Extract the [x, y] coordinate from the center of the cell holding the provided text.  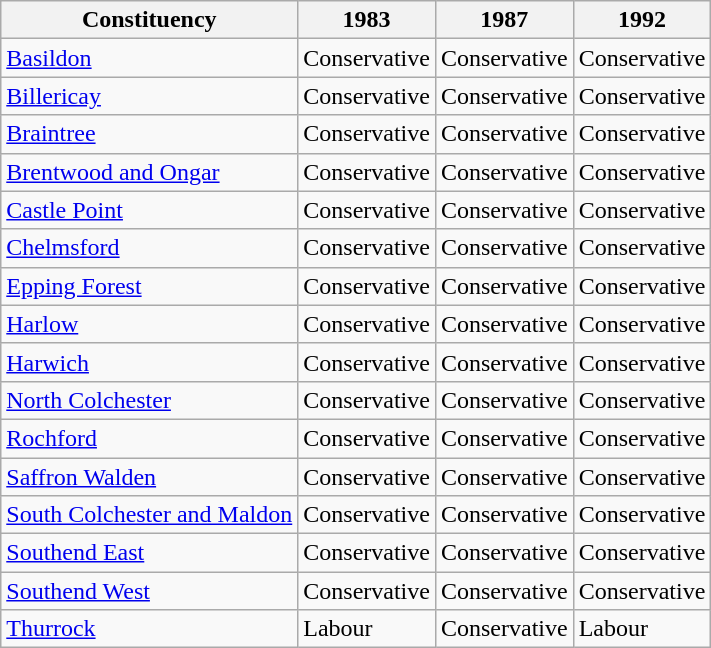
Basildon [150, 58]
Harwich [150, 362]
1987 [504, 20]
Chelmsford [150, 248]
Saffron Walden [150, 477]
Brentwood and Ongar [150, 172]
South Colchester and Maldon [150, 515]
Castle Point [150, 210]
Southend East [150, 553]
Harlow [150, 324]
Braintree [150, 134]
Rochford [150, 438]
1983 [367, 20]
1992 [642, 20]
Constituency [150, 20]
Epping Forest [150, 286]
Thurrock [150, 629]
Billericay [150, 96]
North Colchester [150, 400]
Southend West [150, 591]
